For the text-containing cell, return its midpoint in [x, y] coordinate format. 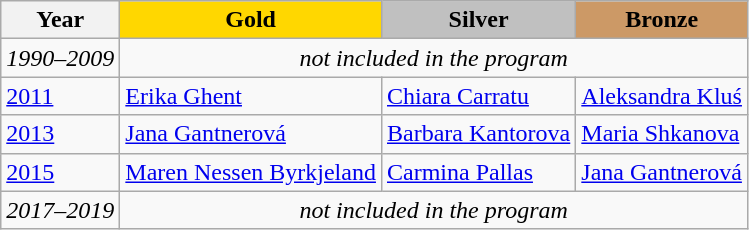
Gold [251, 20]
1990–2009 [60, 58]
Aleksandra Kluś [662, 96]
Carmina Pallas [478, 172]
2011 [60, 96]
Maria Shkanova [662, 134]
Bronze [662, 20]
2013 [60, 134]
Year [60, 20]
Silver [478, 20]
Maren Nessen Byrkjeland [251, 172]
2015 [60, 172]
Chiara Carratu [478, 96]
Erika Ghent [251, 96]
2017–2019 [60, 210]
Barbara Kantorova [478, 134]
